Scan for the cell matching the given text and deliver its (X, Y) coordinate at center. 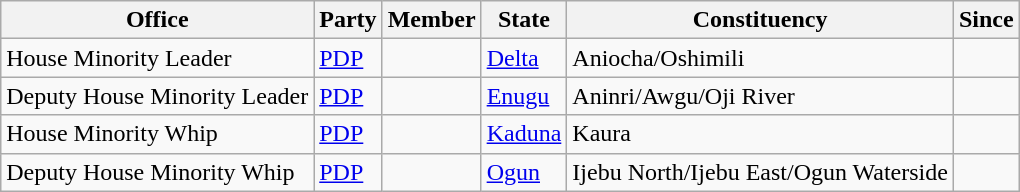
Deputy House Minority Leader (158, 96)
Member (432, 20)
Ijebu North/Ijebu East/Ogun Waterside (760, 172)
Office (158, 20)
Deputy House Minority Whip (158, 172)
Kaduna (524, 134)
Party (348, 20)
State (524, 20)
Constituency (760, 20)
Enugu (524, 96)
Delta (524, 58)
Aninri/Awgu/Oji River (760, 96)
Kaura (760, 134)
Since (986, 20)
Ogun (524, 172)
House Minority Leader (158, 58)
House Minority Whip (158, 134)
Aniocha/Oshimili (760, 58)
